Locate the cell with the specified text and output its [x, y] center coordinate. 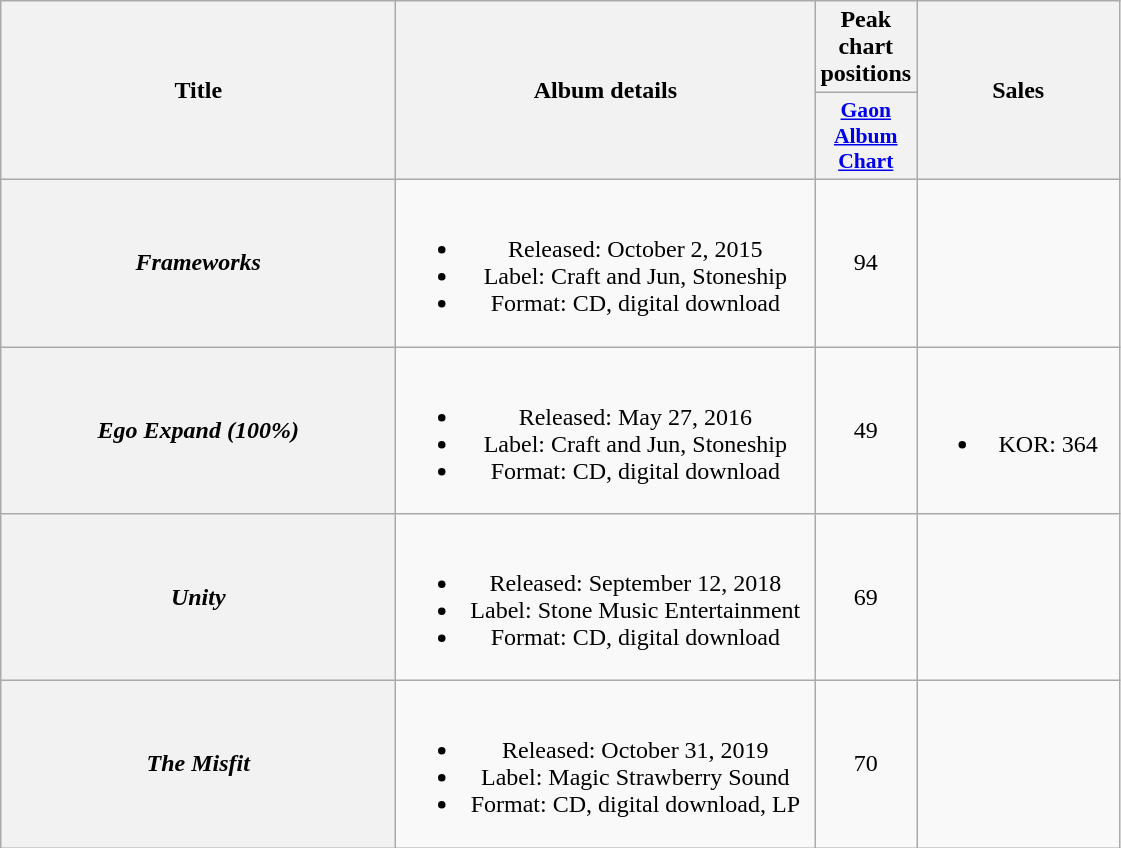
49 [866, 430]
Unity [198, 598]
Released: May 27, 2016Label: Craft and Jun, StoneshipFormat: CD, digital download [606, 430]
The Misfit [198, 764]
Peak chart positions [866, 47]
69 [866, 598]
94 [866, 262]
Released: September 12, 2018Label: Stone Music EntertainmentFormat: CD, digital download [606, 598]
Album details [606, 90]
Released: October 31, 2019Label: Magic Strawberry SoundFormat: CD, digital download, LP [606, 764]
70 [866, 764]
Ego Expand (100%) [198, 430]
Gaon Album Chart [866, 136]
Sales [1018, 90]
KOR: 364 [1018, 430]
Released: October 2, 2015Label: Craft and Jun, StoneshipFormat: CD, digital download [606, 262]
Frameworks [198, 262]
Title [198, 90]
